Capture the cell that displays the provided text and extract its [X, Y] central coordinate. 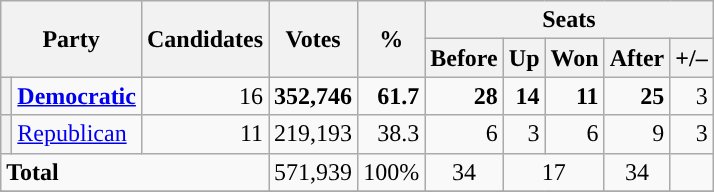
Seats [570, 20]
38.3 [392, 134]
571,939 [314, 172]
17 [554, 172]
Votes [314, 39]
Democratic [77, 96]
After [637, 58]
Before [464, 58]
25 [637, 96]
Republican [77, 134]
100% [392, 172]
+/– [692, 58]
% [392, 39]
Total [135, 172]
Candidates [204, 39]
14 [524, 96]
9 [637, 134]
61.7 [392, 96]
28 [464, 96]
352,746 [314, 96]
Up [524, 58]
16 [204, 96]
Won [574, 58]
219,193 [314, 134]
Party [72, 39]
